Scan for the cell matching the given text and deliver its [X, Y] coordinate at center. 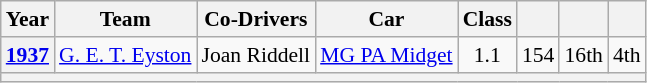
Joan Riddell [256, 55]
Year [28, 19]
Team [125, 19]
4th [627, 55]
1.1 [488, 55]
154 [538, 55]
G. E. T. Eyston [125, 55]
16th [584, 55]
Co-Drivers [256, 19]
1937 [28, 55]
Class [488, 19]
Car [386, 19]
MG PA Midget [386, 55]
